Identify which cell holds the provided text, then report its (X, Y) central coordinate. 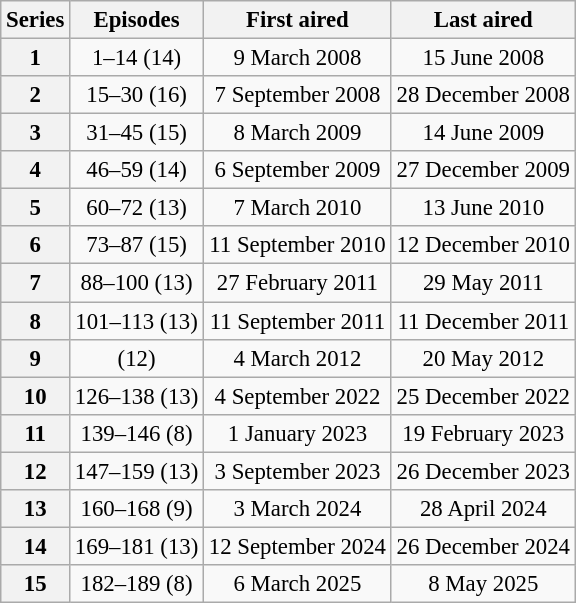
4 (36, 170)
9 March 2008 (298, 58)
12 December 2010 (483, 245)
60–72 (13) (137, 208)
6 September 2009 (298, 170)
13 (36, 509)
88–100 (13) (137, 283)
28 April 2024 (483, 509)
29 May 2011 (483, 283)
27 December 2009 (483, 170)
3 (36, 133)
27 February 2011 (298, 283)
4 September 2022 (298, 396)
26 December 2023 (483, 471)
1 (36, 58)
15–30 (16) (137, 95)
101–113 (13) (137, 321)
11 September 2010 (298, 245)
8 May 2025 (483, 584)
8 (36, 321)
73–87 (15) (137, 245)
1 January 2023 (298, 433)
3 March 2024 (298, 509)
7 September 2008 (298, 95)
14 (36, 546)
26 December 2024 (483, 546)
(12) (137, 358)
169–181 (13) (137, 546)
147–159 (13) (137, 471)
15 June 2008 (483, 58)
182–189 (8) (137, 584)
11 September 2011 (298, 321)
7 (36, 283)
28 December 2008 (483, 95)
10 (36, 396)
14 June 2009 (483, 133)
6 (36, 245)
6 March 2025 (298, 584)
Last aired (483, 20)
4 March 2012 (298, 358)
1–14 (14) (137, 58)
Series (36, 20)
20 May 2012 (483, 358)
Episodes (137, 20)
126–138 (13) (137, 396)
31–45 (15) (137, 133)
19 February 2023 (483, 433)
7 March 2010 (298, 208)
160–168 (9) (137, 509)
139–146 (8) (137, 433)
5 (36, 208)
15 (36, 584)
11 December 2011 (483, 321)
3 September 2023 (298, 471)
2 (36, 95)
11 (36, 433)
9 (36, 358)
13 June 2010 (483, 208)
12 (36, 471)
8 March 2009 (298, 133)
46–59 (14) (137, 170)
12 September 2024 (298, 546)
25 December 2022 (483, 396)
First aired (298, 20)
